Pinpoint the cell where the given text exists, returning its (x, y) midpoint coordinate. 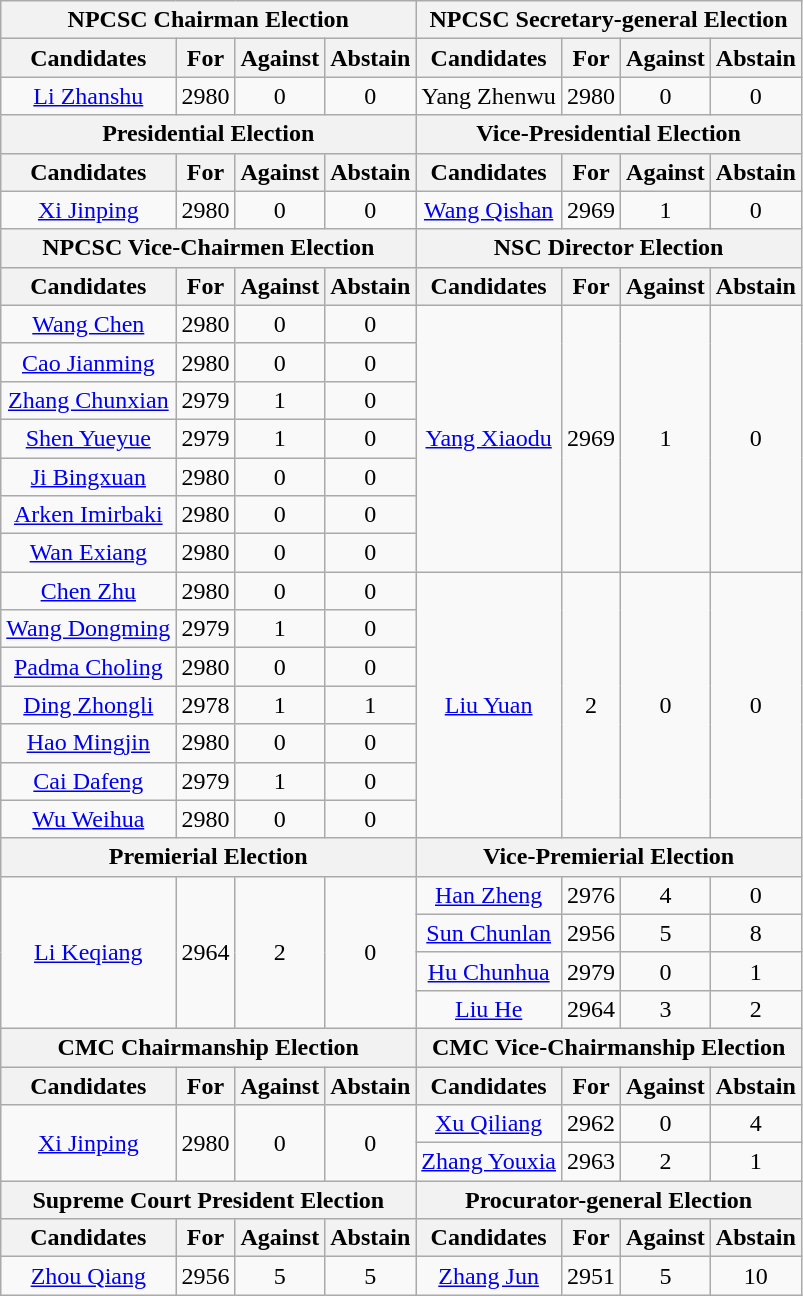
Cao Jianming (88, 362)
8 (756, 933)
Li Zhanshu (88, 96)
3 (666, 1009)
Li Keqiang (88, 952)
Zhang Jun (489, 1276)
Supreme Court President Election (208, 1200)
NPCSC Chairman Election (208, 20)
Han Zheng (489, 895)
NSC Director Election (609, 248)
Zhang Youxia (489, 1162)
Zhang Chunxian (88, 400)
Ding Zhongli (88, 705)
Hu Chunhua (489, 971)
10 (756, 1276)
Hao Mingjin (88, 743)
Liu Yuan (489, 705)
Xu Qiliang (489, 1124)
Presidential Election (208, 134)
2951 (592, 1276)
CMC Vice-Chairmanship Election (609, 1047)
Yang Xiaodu (489, 438)
Wan Exiang (88, 553)
Yang Zhenwu (489, 96)
Wu Weihua (88, 819)
Shen Yueyue (88, 438)
Chen Zhu (88, 591)
Padma Choling (88, 667)
NPCSC Secretary-general Election (609, 20)
2962 (592, 1124)
Premierial Election (208, 857)
Ji Bingxuan (88, 477)
Wang Qishan (489, 210)
Wang Dongming (88, 629)
Liu He (489, 1009)
Zhou Qiang (88, 1276)
Wang Chen (88, 324)
Arken Imirbaki (88, 515)
Cai Dafeng (88, 781)
2978 (206, 705)
2976 (592, 895)
Sun Chunlan (489, 933)
2963 (592, 1162)
Procurator-general Election (609, 1200)
Vice-Premierial Election (609, 857)
CMC Chairmanship Election (208, 1047)
NPCSC Vice-Chairmen Election (208, 248)
Vice-Presidential Election (609, 134)
